Detect which cell encompasses the target text, then output its (X, Y) center coordinate. 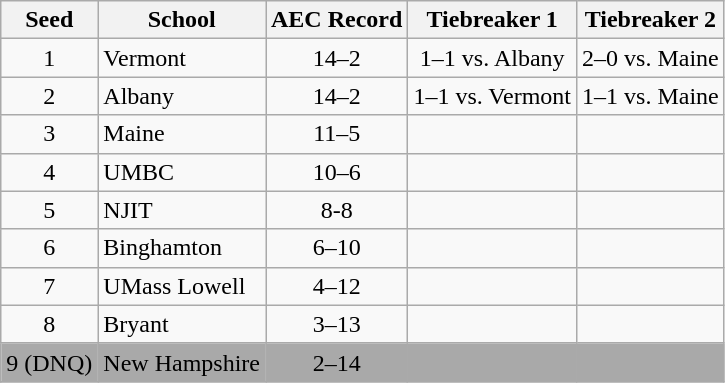
3 (50, 134)
Tiebreaker 1 (492, 20)
Maine (182, 134)
AEC Record (337, 20)
Seed (50, 20)
6–10 (337, 248)
NJIT (182, 210)
8 (50, 324)
1–1 vs. Vermont (492, 96)
9 (DNQ) (50, 362)
Albany (182, 96)
Binghamton (182, 248)
Tiebreaker 2 (651, 20)
4 (50, 172)
New Hampshire (182, 362)
UMBC (182, 172)
6 (50, 248)
11–5 (337, 134)
1 (50, 58)
1–1 vs. Albany (492, 58)
1–1 vs. Maine (651, 96)
2 (50, 96)
5 (50, 210)
2–14 (337, 362)
7 (50, 286)
10–6 (337, 172)
8-8 (337, 210)
3–13 (337, 324)
2–0 vs. Maine (651, 58)
4–12 (337, 286)
School (182, 20)
Bryant (182, 324)
UMass Lowell (182, 286)
Vermont (182, 58)
